Determine the (X, Y) coordinate at the center of the cell enclosing the given text.  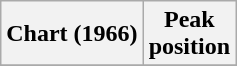
Chart (1966) (72, 34)
Peakposition (189, 34)
